Output the (X, Y) coordinate of the center of the cell containing the given text.  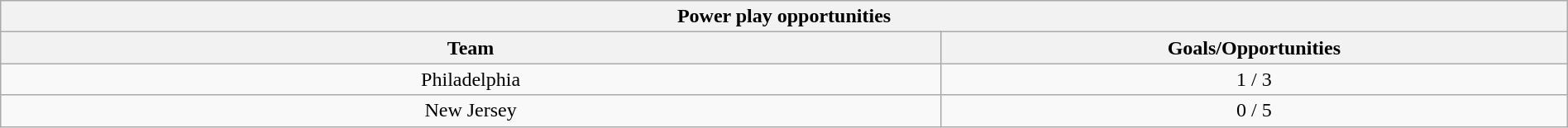
Goals/Opportunities (1254, 48)
Power play opportunities (784, 17)
1 / 3 (1254, 79)
New Jersey (471, 111)
Team (471, 48)
Philadelphia (471, 79)
0 / 5 (1254, 111)
